Locate the cell with the specified text and output its [x, y] center coordinate. 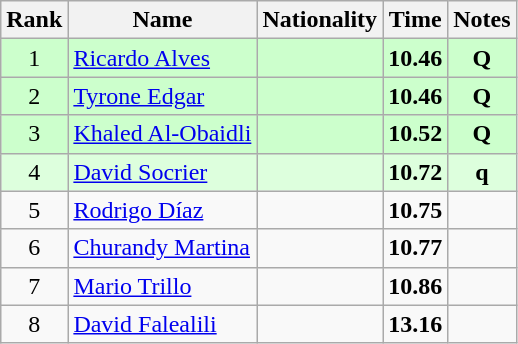
10.52 [416, 134]
Name [162, 20]
Ricardo Alves [162, 58]
Rodrigo Díaz [162, 210]
13.16 [416, 324]
Mario Trillo [162, 286]
Notes [482, 20]
Khaled Al-Obaidli [162, 134]
5 [34, 210]
David Socrier [162, 172]
6 [34, 248]
10.75 [416, 210]
1 [34, 58]
Churandy Martina [162, 248]
10.72 [416, 172]
Nationality [320, 20]
10.77 [416, 248]
q [482, 172]
Tyrone Edgar [162, 96]
2 [34, 96]
8 [34, 324]
7 [34, 286]
David Falealili [162, 324]
10.86 [416, 286]
3 [34, 134]
Time [416, 20]
Rank [34, 20]
4 [34, 172]
